Search for the cell housing the specified text and yield its (X, Y) center coordinate. 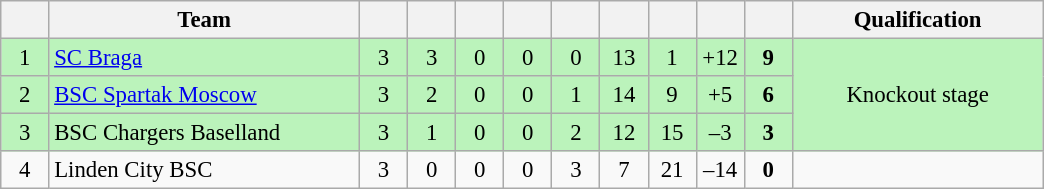
13 (624, 58)
4 (25, 170)
SC Braga (204, 58)
Team (204, 20)
15 (672, 133)
–3 (720, 133)
BSC Chargers Baselland (204, 133)
12 (624, 133)
Qualification (918, 20)
Knockout stage (918, 96)
+12 (720, 58)
14 (624, 95)
6 (768, 95)
7 (624, 170)
21 (672, 170)
Linden City BSC (204, 170)
BSC Spartak Moscow (204, 95)
+5 (720, 95)
–14 (720, 170)
